Capture the cell that displays the provided text and extract its [X, Y] central coordinate. 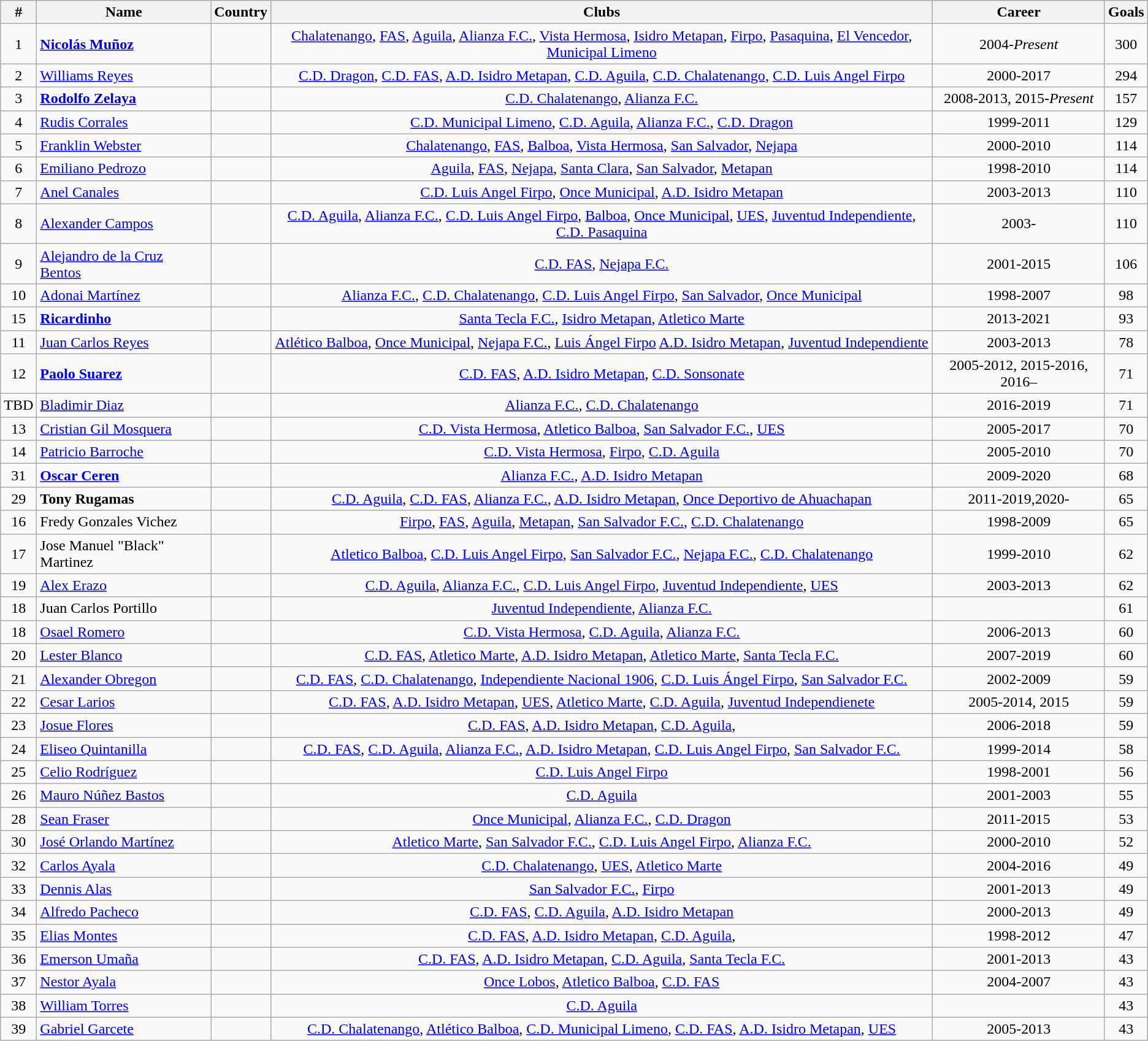
Sean Fraser [124, 819]
Alexander Obregon [124, 678]
Career [1019, 12]
37 [18, 982]
Tony Rugamas [124, 499]
1998-2010 [1019, 169]
2006-2013 [1019, 632]
C.D. Municipal Limeno, C.D. Aguila, Alianza F.C., C.D. Dragon [601, 122]
2005-2014, 2015 [1019, 702]
58 [1126, 749]
1999-2010 [1019, 553]
33 [18, 889]
1998-2012 [1019, 935]
Juventud Independiente, Alianza F.C. [601, 609]
C.D. Aguila, Alianza F.C., C.D. Luis Angel Firpo, Balboa, Once Municipal, UES, Juventud Independiente, C.D. Pasaquina [601, 223]
2007-2019 [1019, 655]
Mauro Núñez Bastos [124, 796]
2000-2013 [1019, 912]
17 [18, 553]
93 [1126, 318]
8 [18, 223]
Goals [1126, 12]
Bladimir Diaz [124, 405]
9 [18, 264]
C.D. FAS, A.D. Isidro Metapan, C.D. Sonsonate [601, 374]
2000-2017 [1019, 75]
Dennis Alas [124, 889]
2016-2019 [1019, 405]
21 [18, 678]
Clubs [601, 12]
20 [18, 655]
11 [18, 342]
C.D. Luis Angel Firpo, Once Municipal, A.D. Isidro Metapan [601, 192]
Oscar Ceren [124, 475]
2008-2013, 2015-Present [1019, 99]
Santa Tecla F.C., Isidro Metapan, Atletico Marte [601, 318]
2009-2020 [1019, 475]
Country [241, 12]
Alianza F.C., A.D. Isidro Metapan [601, 475]
32 [18, 866]
Emerson Umaña [124, 959]
Carlos Ayala [124, 866]
William Torres [124, 1005]
C.D. FAS, A.D. Isidro Metapan, C.D. Aguila, Santa Tecla F.C. [601, 959]
14 [18, 452]
25 [18, 772]
Atletico Balboa, C.D. Luis Angel Firpo, San Salvador F.C., Nejapa F.C., C.D. Chalatenango [601, 553]
Chalatenango, FAS, Balboa, Vista Hermosa, San Salvador, Nejapa [601, 145]
7 [18, 192]
C.D. Aguila, Alianza F.C., C.D. Luis Angel Firpo, Juventud Independiente, UES [601, 585]
106 [1126, 264]
Alianza F.C., C.D. Chalatenango, C.D. Luis Angel Firpo, San Salvador, Once Municipal [601, 295]
5 [18, 145]
39 [18, 1029]
68 [1126, 475]
35 [18, 935]
Once Lobos, Atletico Balboa, C.D. FAS [601, 982]
Gabriel Garcete [124, 1029]
19 [18, 585]
C.D. FAS, C.D. Aguila, Alianza F.C., A.D. Isidro Metapan, C.D. Luis Angel Firpo, San Salvador F.C. [601, 749]
15 [18, 318]
2005-2010 [1019, 452]
Atlético Balboa, Once Municipal, Nejapa F.C., Luis Ángel Firpo A.D. Isidro Metapan, Juventud Independiente [601, 342]
Anel Canales [124, 192]
13 [18, 429]
24 [18, 749]
30 [18, 842]
Ricardinho [124, 318]
2001-2003 [1019, 796]
C.D. Vista Hermosa, C.D. Aguila, Alianza F.C. [601, 632]
47 [1126, 935]
Patricio Barroche [124, 452]
Alejandro de la Cruz Bentos [124, 264]
2004-2007 [1019, 982]
2006-2018 [1019, 725]
Jose Manuel "Black" Martinez [124, 553]
Cesar Larios [124, 702]
Rudis Corrales [124, 122]
12 [18, 374]
2003- [1019, 223]
C.D. Chalatenango, Alianza F.C. [601, 99]
16 [18, 522]
2011-2019,2020- [1019, 499]
Juan Carlos Reyes [124, 342]
C.D. Vista Hermosa, Atletico Balboa, San Salvador F.C., UES [601, 429]
Adonai Martínez [124, 295]
1999-2014 [1019, 749]
Alex Erazo [124, 585]
Paolo Suarez [124, 374]
Rodolfo Zelaya [124, 99]
10 [18, 295]
78 [1126, 342]
2005-2012, 2015-2016, 2016– [1019, 374]
2013-2021 [1019, 318]
C.D. Vista Hermosa, Firpo, C.D. Aguila [601, 452]
1998-2001 [1019, 772]
Williams Reyes [124, 75]
Juan Carlos Portillo [124, 609]
Celio Rodríguez [124, 772]
C.D. Dragon, C.D. FAS, A.D. Isidro Metapan, C.D. Aguila, C.D. Chalatenango, C.D. Luis Angel Firpo [601, 75]
TBD [18, 405]
4 [18, 122]
2005-2013 [1019, 1029]
Nicolás Muñoz [124, 44]
Osael Romero [124, 632]
Eliseo Quintanilla [124, 749]
22 [18, 702]
Cristian Gil Mosquera [124, 429]
Alexander Campos [124, 223]
300 [1126, 44]
6 [18, 169]
C.D. Aguila, C.D. FAS, Alianza F.C., A.D. Isidro Metapan, Once Deportivo de Ahuachapan [601, 499]
Alianza F.C., C.D. Chalatenango [601, 405]
C.D. FAS, C.D. Aguila, A.D. Isidro Metapan [601, 912]
29 [18, 499]
Elias Montes [124, 935]
34 [18, 912]
53 [1126, 819]
2005-2017 [1019, 429]
1 [18, 44]
C.D. Chalatenango, UES, Atletico Marte [601, 866]
José Orlando Martínez [124, 842]
1998-2007 [1019, 295]
3 [18, 99]
2 [18, 75]
1999-2011 [1019, 122]
# [18, 12]
C.D. FAS, Atletico Marte, A.D. Isidro Metapan, Atletico Marte, Santa Tecla F.C. [601, 655]
Atletico Marte, San Salvador F.C., C.D. Luis Angel Firpo, Alianza F.C. [601, 842]
Nestor Ayala [124, 982]
2001-2015 [1019, 264]
2011-2015 [1019, 819]
2004-2016 [1019, 866]
San Salvador F.C., Firpo [601, 889]
Emiliano Pedrozo [124, 169]
C.D. FAS, C.D. Chalatenango, Independiente Nacional 1906, C.D. Luis Ángel Firpo, San Salvador F.C. [601, 678]
Name [124, 12]
Josue Flores [124, 725]
23 [18, 725]
Alfredo Pacheco [124, 912]
Franklin Webster [124, 145]
157 [1126, 99]
C.D. FAS, A.D. Isidro Metapan, UES, Atletico Marte, C.D. Aguila, Juventud Independienete [601, 702]
Once Municipal, Alianza F.C., C.D. Dragon [601, 819]
Lester Blanco [124, 655]
56 [1126, 772]
98 [1126, 295]
C.D. Luis Angel Firpo [601, 772]
Firpo, FAS, Aguila, Metapan, San Salvador F.C., C.D. Chalatenango [601, 522]
52 [1126, 842]
1998-2009 [1019, 522]
Aguila, FAS, Nejapa, Santa Clara, San Salvador, Metapan [601, 169]
28 [18, 819]
C.D. FAS, Nejapa F.C. [601, 264]
129 [1126, 122]
2002-2009 [1019, 678]
55 [1126, 796]
Fredy Gonzales Vichez [124, 522]
294 [1126, 75]
26 [18, 796]
61 [1126, 609]
C.D. Chalatenango, Atlético Balboa, C.D. Municipal Limeno, C.D. FAS, A.D. Isidro Metapan, UES [601, 1029]
36 [18, 959]
31 [18, 475]
2004-Present [1019, 44]
Chalatenango, FAS, Aguila, Alianza F.C., Vista Hermosa, Isidro Metapan, Firpo, Pasaquina, El Vencedor, Municipal Limeno [601, 44]
38 [18, 1005]
